Determine the (X, Y) coordinate at the center of the cell enclosing the given text.  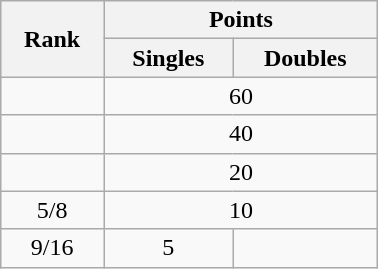
60 (241, 96)
Rank (52, 39)
Doubles (306, 58)
Singles (168, 58)
10 (241, 210)
5 (168, 248)
9/16 (52, 248)
Points (241, 20)
5/8 (52, 210)
20 (241, 172)
40 (241, 134)
